Pinpoint the cell where the given text exists, returning its [x, y] midpoint coordinate. 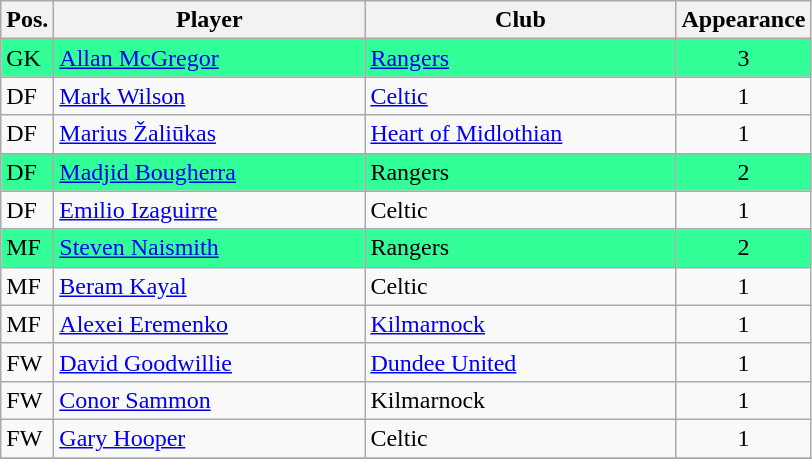
Mark Wilson [210, 96]
David Goodwillie [210, 362]
Madjid Bougherra [210, 172]
Conor Sammon [210, 400]
3 [744, 58]
Beram Kayal [210, 286]
Emilio Izaguirre [210, 210]
Steven Naismith [210, 248]
GK [28, 58]
Pos. [28, 20]
Marius Žaliūkas [210, 134]
Heart of Midlothian [520, 134]
Appearance [744, 20]
Player [210, 20]
Gary Hooper [210, 438]
Alexei Eremenko [210, 324]
Allan McGregor [210, 58]
Club [520, 20]
Dundee United [520, 362]
